Return the (x, y) coordinate for the center point of the cell that contains the specified text.  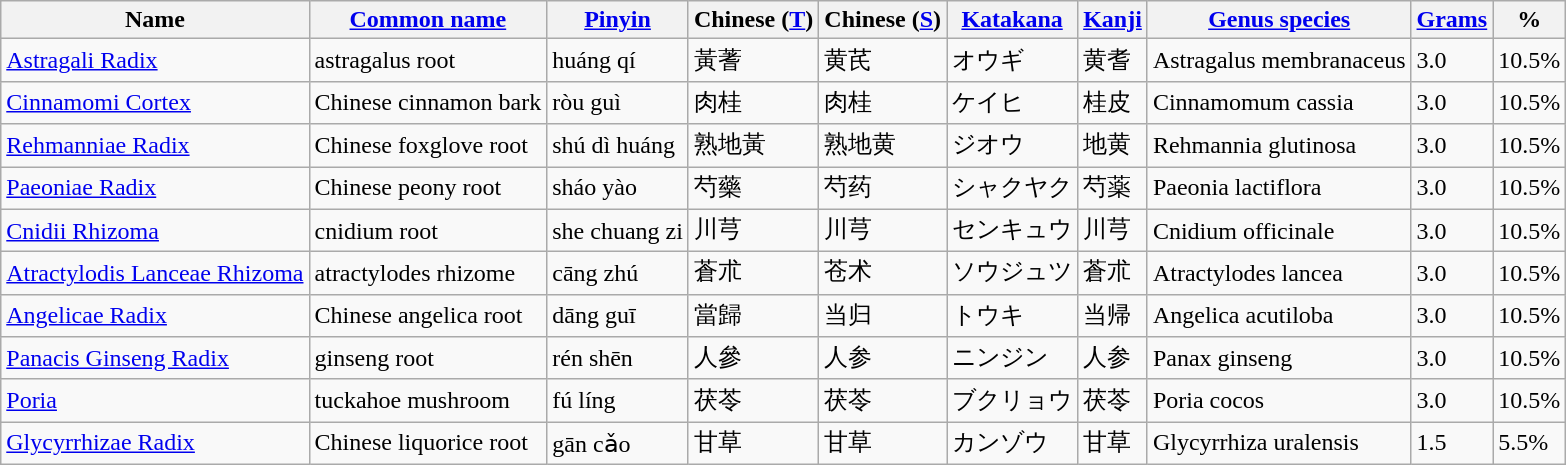
黃蓍 (753, 60)
當歸 (753, 316)
Atractylodes lancea (1279, 274)
% (1530, 20)
オウギ (1012, 60)
Astragalus membranaceus (1279, 60)
Cnidium officinale (1279, 230)
Atractylodis Lanceae Rhizoma (155, 274)
atractylodes rhizome (428, 274)
Poria (155, 400)
Cinnamomi Cortex (155, 102)
Cnidii Rhizoma (155, 230)
熟地黄 (883, 146)
当归 (883, 316)
ジオウ (1012, 146)
熟地黃 (753, 146)
1.5 (1452, 444)
トウキ (1012, 316)
Cinnamomum cassia (1279, 102)
Angelica acutiloba (1279, 316)
Astragali Radix (155, 60)
苍术 (883, 274)
Chinese cinnamon bark (428, 102)
カンゾウ (1012, 444)
dāng guī (618, 316)
当帰 (1113, 316)
she chuang zi (618, 230)
Common name (428, 20)
5.5% (1530, 444)
Rehmannia glutinosa (1279, 146)
ròu guì (618, 102)
ブクリョウ (1012, 400)
cāng zhú (618, 274)
astragalus root (428, 60)
芍藥 (753, 188)
Grams (1452, 20)
Poria cocos (1279, 400)
人參 (753, 358)
ソウジュツ (1012, 274)
芍薬 (1113, 188)
Kanji (1113, 20)
芍药 (883, 188)
sháo yào (618, 188)
Panacis Ginseng Radix (155, 358)
Chinese peony root (428, 188)
Chinese foxglove root (428, 146)
Name (155, 20)
Katakana (1012, 20)
Glycyrrhiza uralensis (1279, 444)
huáng qí (618, 60)
Chinese (S) (883, 20)
ニンジン (1012, 358)
黄芪 (883, 60)
Angelicae Radix (155, 316)
Pinyin (618, 20)
Chinese liquorice root (428, 444)
tuckahoe mushroom (428, 400)
地黄 (1113, 146)
gān cǎo (618, 444)
rén shēn (618, 358)
桂皮 (1113, 102)
シャクヤク (1012, 188)
Chinese (T) (753, 20)
黄耆 (1113, 60)
Panax ginseng (1279, 358)
Rehmanniae Radix (155, 146)
fú líng (618, 400)
Paeoniae Radix (155, 188)
Genus species (1279, 20)
cnidium root (428, 230)
Glycyrrhizae Radix (155, 444)
ケイヒ (1012, 102)
Paeonia lactiflora (1279, 188)
ginseng root (428, 358)
センキュウ (1012, 230)
Chinese angelica root (428, 316)
shú dì huáng (618, 146)
